Find where the given text appears and provide that cell's center as [X, Y] coordinate. 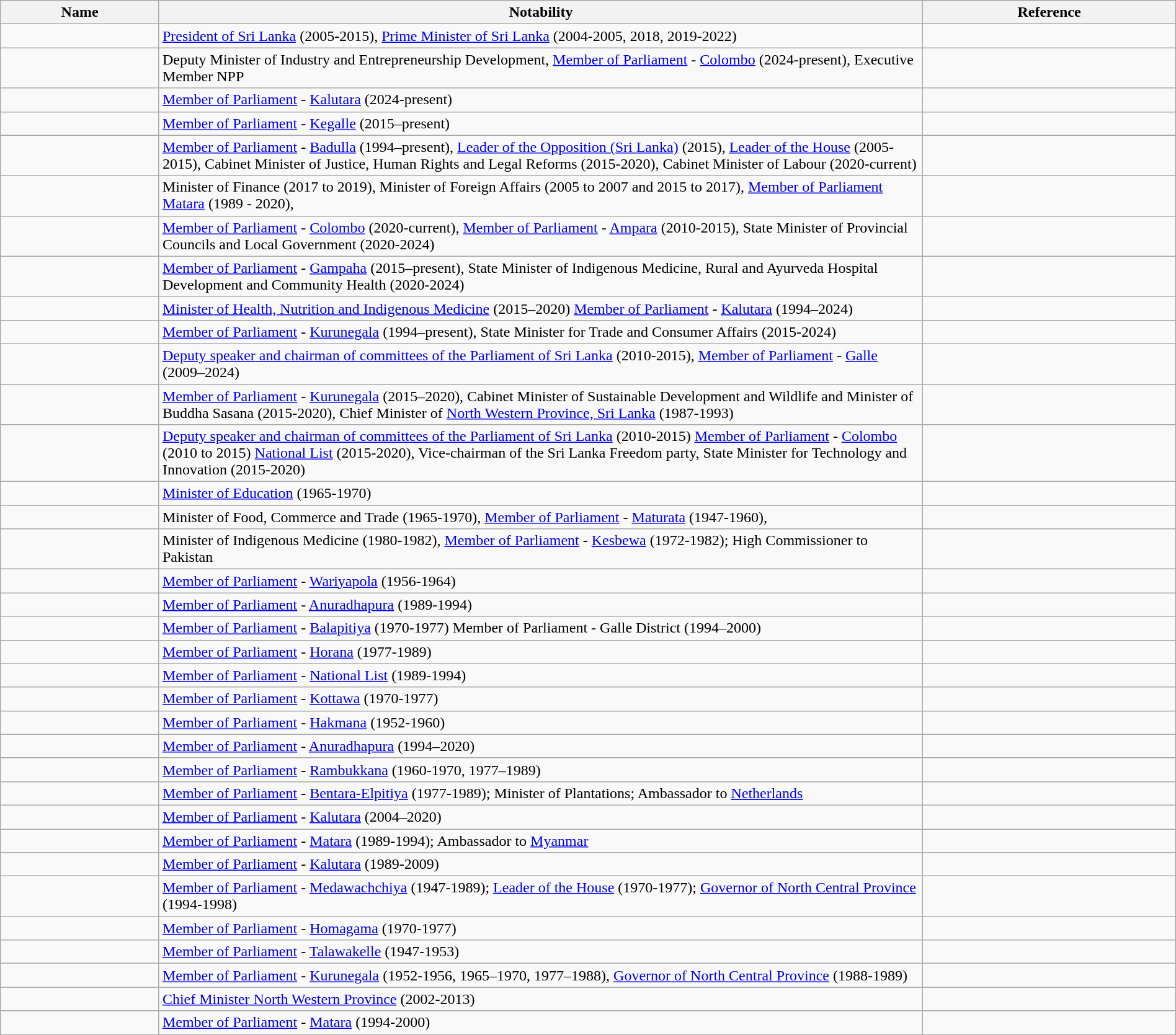
Minister of Health, Nutrition and Indigenous Medicine (2015–2020) Member of Parliament - Kalutara (1994–2024) [541, 308]
Reference [1049, 12]
Member of Parliament - Wariyapola (1956-1964) [541, 581]
Minister of Finance (2017 to 2019), Minister of Foreign Affairs (2005 to 2007 and 2015 to 2017), Member of Parliament Matara (1989 - 2020), [541, 196]
Member of Parliament - Hakmana (1952-1960) [541, 722]
Member of Parliament - Medawachchiya (1947-1989); Leader of the House (1970-1977); Governor of North Central Province (1994-1998) [541, 897]
Minister of Education (1965-1970) [541, 494]
Member of Parliament - Kalutara (2004–2020) [541, 817]
Chief Minister North Western Province (2002-2013) [541, 999]
Member of Parliament - Anuradhapura (1989-1994) [541, 605]
Member of Parliament - Anuradhapura (1994–2020) [541, 746]
Member of Parliament - Horana (1977-1989) [541, 652]
Member of Parliament - Kurunegala (1994–present), State Minister for Trade and Consumer Affairs (2015-2024) [541, 332]
Notability [541, 12]
Minister of Indigenous Medicine (1980-1982), Member of Parliament - Kesbewa (1972-1982); High Commissioner to Pakistan [541, 549]
Member of Parliament - Talawakelle (1947-1953) [541, 952]
Name [80, 12]
Member of Parliament - National List (1989-1994) [541, 675]
President of Sri Lanka (2005-2015), Prime Minister of Sri Lanka (2004-2005, 2018, 2019-2022) [541, 36]
Member of Parliament - Balapitiya (1970-1977) Member of Parliament - Galle District (1994–2000) [541, 628]
Member of Parliament - Kottawa (1970-1977) [541, 699]
Member of Parliament - Matara (1994-2000) [541, 1023]
Minister of Food, Commerce and Trade (1965-1970), Member of Parliament - Maturata (1947-1960), [541, 517]
Member of Parliament - Kalutara (2024-present) [541, 100]
Member of Parliament - Kurunegala (1952-1956, 1965–1970, 1977–1988), Governor of North Central Province (1988-1989) [541, 975]
Member of Parliament - Bentara-Elpitiya (1977-1989); Minister of Plantations; Ambassador to Netherlands [541, 793]
Deputy Minister of Industry and Entrepreneurship Development, Member of Parliament - Colombo (2024-present), Executive Member NPP [541, 68]
Member of Parliament - Matara (1989-1994); Ambassador to Myanmar [541, 840]
Member of Parliament - Kalutara (1989-2009) [541, 864]
Member of Parliament - Homagama (1970-1977) [541, 928]
Deputy speaker and chairman of committees of the Parliament of Sri Lanka (2010-2015), Member of Parliament - Galle (2009–2024) [541, 363]
Member of Parliament - Rambukkana (1960-1970, 1977–1989) [541, 770]
Member of Parliament - Kegalle (2015–present) [541, 123]
